Search for the cell housing the specified text and yield its (x, y) center coordinate. 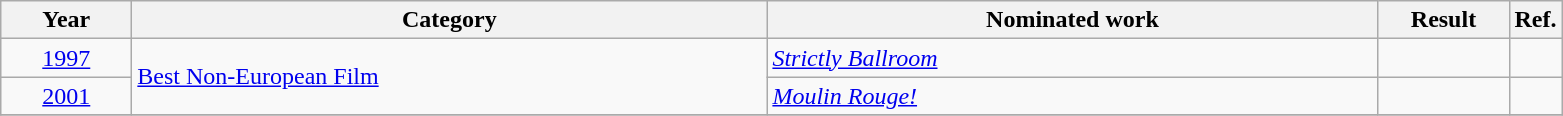
Category (450, 20)
Nominated work (1072, 20)
1997 (66, 58)
Best Non-European Film (450, 77)
Ref. (1536, 20)
Strictly Ballroom (1072, 58)
Moulin Rouge! (1072, 96)
2001 (66, 96)
Result (1444, 20)
Year (66, 20)
